Scan for the cell matching the given text and deliver its (X, Y) coordinate at center. 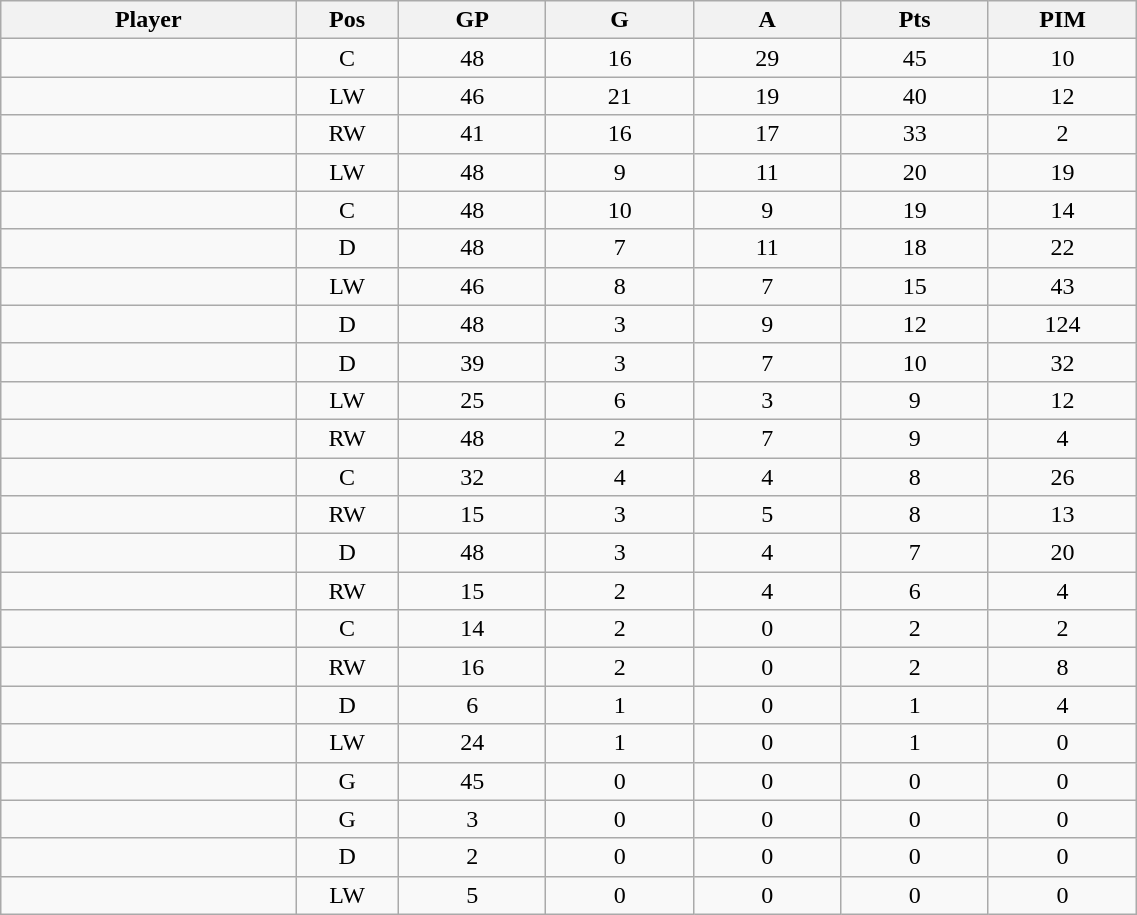
40 (914, 96)
33 (914, 134)
39 (472, 362)
Pos (348, 20)
43 (1062, 286)
24 (472, 743)
124 (1062, 324)
Pts (914, 20)
41 (472, 134)
PIM (1062, 20)
A (766, 20)
GP (472, 20)
Player (148, 20)
29 (766, 58)
22 (1062, 248)
26 (1062, 477)
13 (1062, 515)
25 (472, 400)
18 (914, 248)
17 (766, 134)
21 (620, 96)
